Scan for the cell matching the given text and deliver its [x, y] coordinate at center. 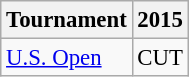
CUT [160, 58]
U.S. Open [66, 58]
2015 [160, 20]
Tournament [66, 20]
